Extract the [x, y] coordinate from the center of the cell holding the provided text.  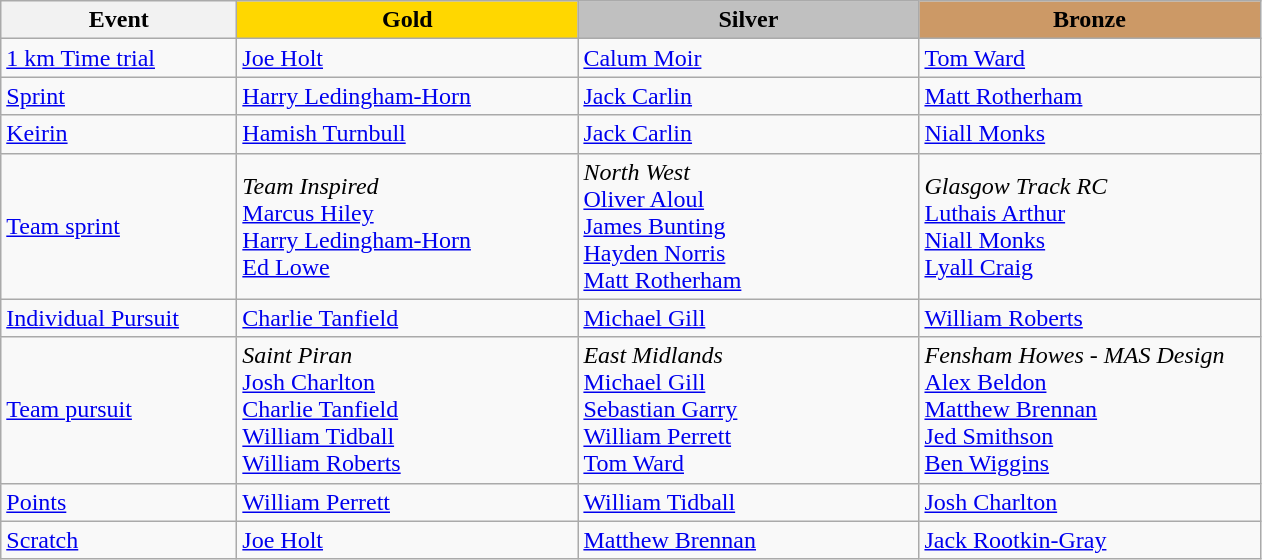
Josh Charlton [1090, 502]
Saint PiranJosh CharltonCharlie TanfieldWilliam TidballWilliam Roberts [408, 410]
Tom Ward [1090, 58]
William Tidball [748, 502]
Silver [748, 20]
Keirin [119, 134]
Bronze [1090, 20]
William Roberts [1090, 318]
William Perrett [408, 502]
Sprint [119, 96]
Niall Monks [1090, 134]
Scratch [119, 540]
Michael Gill [748, 318]
Charlie Tanfield [408, 318]
Event [119, 20]
Team sprint [119, 226]
Hamish Turnbull [408, 134]
Team InspiredMarcus HileyHarry Ledingham-HornEd Lowe [408, 226]
Gold [408, 20]
East MidlandsMichael GillSebastian GarryWilliam PerrettTom Ward [748, 410]
Points [119, 502]
Fensham Howes - MAS DesignAlex BeldonMatthew BrennanJed SmithsonBen Wiggins [1090, 410]
Glasgow Track RCLuthais ArthurNiall MonksLyall Craig [1090, 226]
Matt Rotherham [1090, 96]
Matthew Brennan [748, 540]
Calum Moir [748, 58]
Harry Ledingham-Horn [408, 96]
Individual Pursuit [119, 318]
1 km Time trial [119, 58]
Team pursuit [119, 410]
Jack Rootkin-Gray [1090, 540]
North WestOliver AloulJames BuntingHayden NorrisMatt Rotherham [748, 226]
